Pinpoint the cell where the given text exists, returning its (x, y) midpoint coordinate. 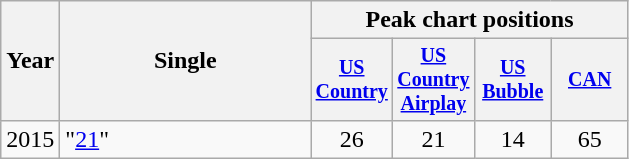
2015 (30, 139)
US Country Airplay (434, 80)
US Bubble (512, 80)
"21" (186, 139)
26 (352, 139)
US Country (352, 80)
CAN (590, 80)
21 (434, 139)
Single (186, 61)
Peak chart positions (470, 20)
Year (30, 61)
14 (512, 139)
65 (590, 139)
